Output the (X, Y) coordinate of the center of the cell containing the given text.  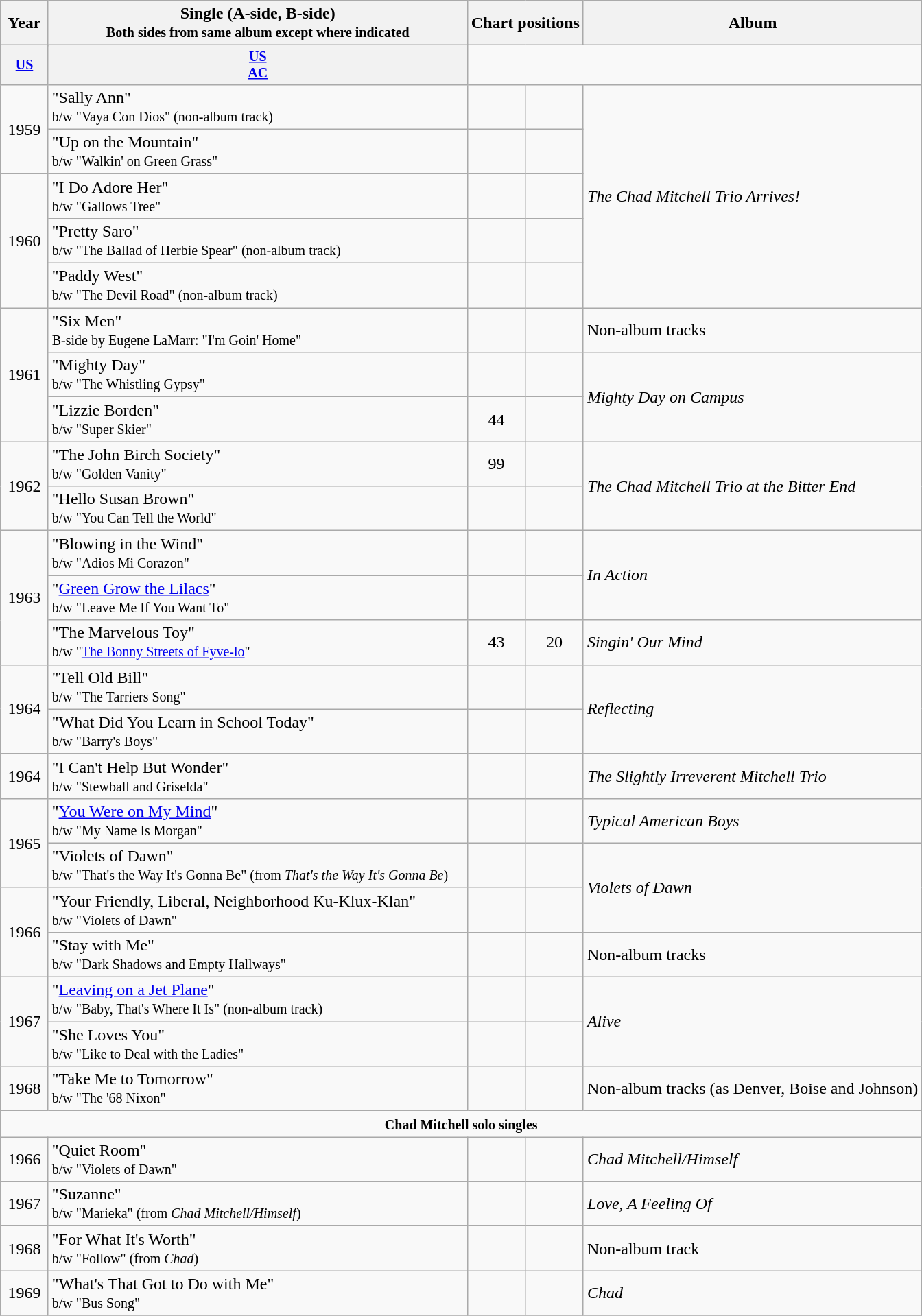
Violets of Dawn (752, 887)
"Your Friendly, Liberal, Neighborhood Ku-Klux-Klan"b/w "Violets of Dawn" (258, 909)
Typical American Boys (752, 820)
1963 (25, 598)
"Violets of Dawn"b/w "That's the Way It's Gonna Be" (from That's the Way It's Gonna Be) (258, 865)
"Pretty Saro"b/w "The Ballad of Herbie Spear" (non-album track) (258, 240)
1959 (25, 129)
"Paddy West"b/w "The Devil Road" (non-album track) (258, 285)
1961 (25, 374)
1962 (25, 486)
Non-album track (752, 1248)
Love, A Feeling Of (752, 1204)
US (25, 64)
20 (554, 642)
Reflecting (752, 709)
Chad (752, 1293)
"The John Birch Society"b/w "Golden Vanity" (258, 464)
Chad Mitchell solo singles (461, 1124)
"Mighty Day"b/w "The Whistling Gypsy" (258, 374)
"What's That Got to Do with Me"b/w "Bus Song" (258, 1293)
1969 (25, 1293)
"Suzanne"b/w "Marieka" (from Chad Mitchell/Himself) (258, 1204)
"Quiet Room"b/w "Violets of Dawn" (258, 1159)
The Chad Mitchell Trio Arrives! (752, 196)
Mighty Day on Campus (752, 397)
"For What It's Worth"b/w "Follow" (from Chad) (258, 1248)
"Blowing in the Wind"b/w "Adios Mi Corazon" (258, 553)
Non-album tracks (as Denver, Boise and Johnson) (752, 1089)
"Leaving on a Jet Plane"b/w "Baby, That's Where It Is" (non-album track) (258, 1000)
44 (497, 420)
"Tell Old Bill"b/w "The Tarriers Song" (258, 687)
The Slightly Irreverent Mitchell Trio (752, 776)
"Up on the Mountain"b/w "Walkin' on Green Grass" (258, 151)
Album (752, 23)
99 (497, 464)
USAC (258, 64)
"Stay with Me"b/w "Dark Shadows and Empty Hallways" (258, 955)
Year (25, 23)
"You Were on My Mind"b/w "My Name Is Morgan" (258, 820)
"Green Grow the Lilacs"b/w "Leave Me If You Want To" (258, 598)
Alive (752, 1022)
In Action (752, 575)
"She Loves You"b/w "Like to Deal with the Ladies" (258, 1044)
43 (497, 642)
"Lizzie Borden"b/w "Super Skier" (258, 420)
"What Did You Learn in School Today"b/w "Barry's Boys" (258, 731)
Chart positions (525, 23)
"Hello Susan Brown"b/w "You Can Tell the World" (258, 509)
Singin' Our Mind (752, 642)
"Six Men"B-side by Eugene LaMarr: "I'm Goin' Home" (258, 331)
Chad Mitchell/Himself (752, 1159)
1965 (25, 843)
The Chad Mitchell Trio at the Bitter End (752, 486)
"I Can't Help But Wonder"b/w "Stewball and Griselda" (258, 776)
"Take Me to Tomorrow"b/w "The '68 Nixon" (258, 1089)
1960 (25, 240)
Single (A-side, B-side)Both sides from same album except where indicated (258, 23)
"I Do Adore Her"b/w "Gallows Tree" (258, 196)
"Sally Ann"b/w "Vaya Con Dios" (non-album track) (258, 107)
"The Marvelous Toy"b/w "The Bonny Streets of Fyve-lo" (258, 642)
